Identify which cell holds the provided text, then report its (X, Y) central coordinate. 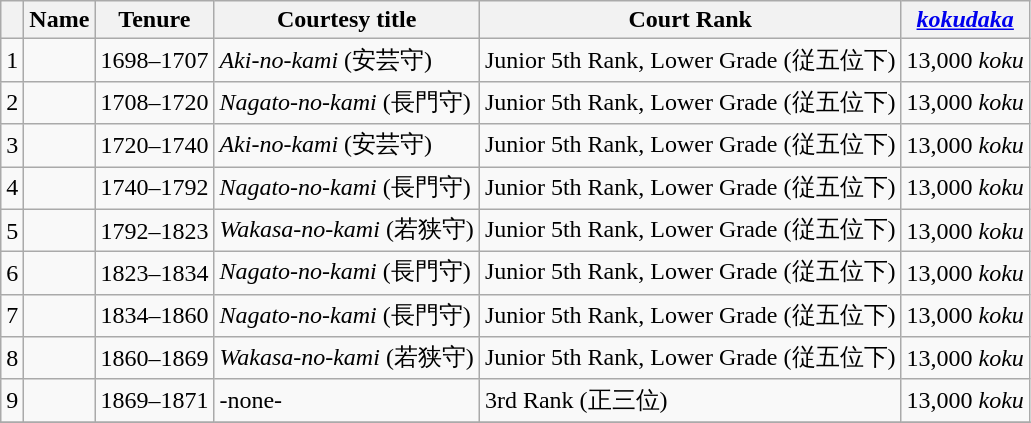
1792–1823 (154, 230)
3rd Rank (正三位) (690, 400)
1740–1792 (154, 188)
1708–1720 (154, 102)
1823–1834 (154, 274)
kokudaka (965, 20)
5 (12, 230)
Court Rank (690, 20)
1 (12, 60)
1834–1860 (154, 316)
-none- (346, 400)
Name (60, 20)
3 (12, 146)
8 (12, 358)
9 (12, 400)
7 (12, 316)
Tenure (154, 20)
1869–1871 (154, 400)
1860–1869 (154, 358)
6 (12, 274)
Courtesy title (346, 20)
2 (12, 102)
1698–1707 (154, 60)
4 (12, 188)
1720–1740 (154, 146)
